Search for the cell housing the specified text and yield its [X, Y] center coordinate. 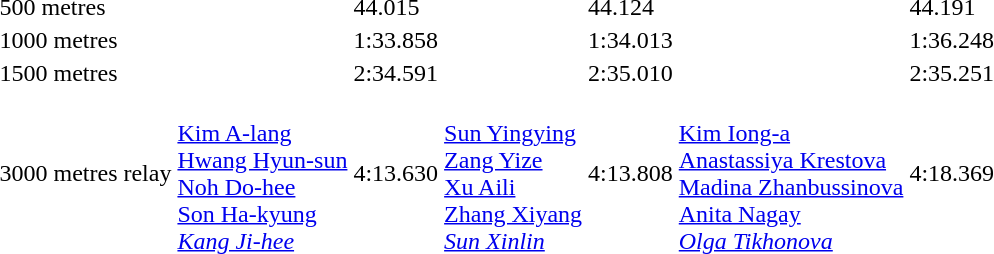
2:34.591 [396, 73]
2:35.010 [631, 73]
1:34.013 [631, 40]
1:33.858 [396, 40]
